Determine the (X, Y) coordinate at the center of the cell enclosing the given text.  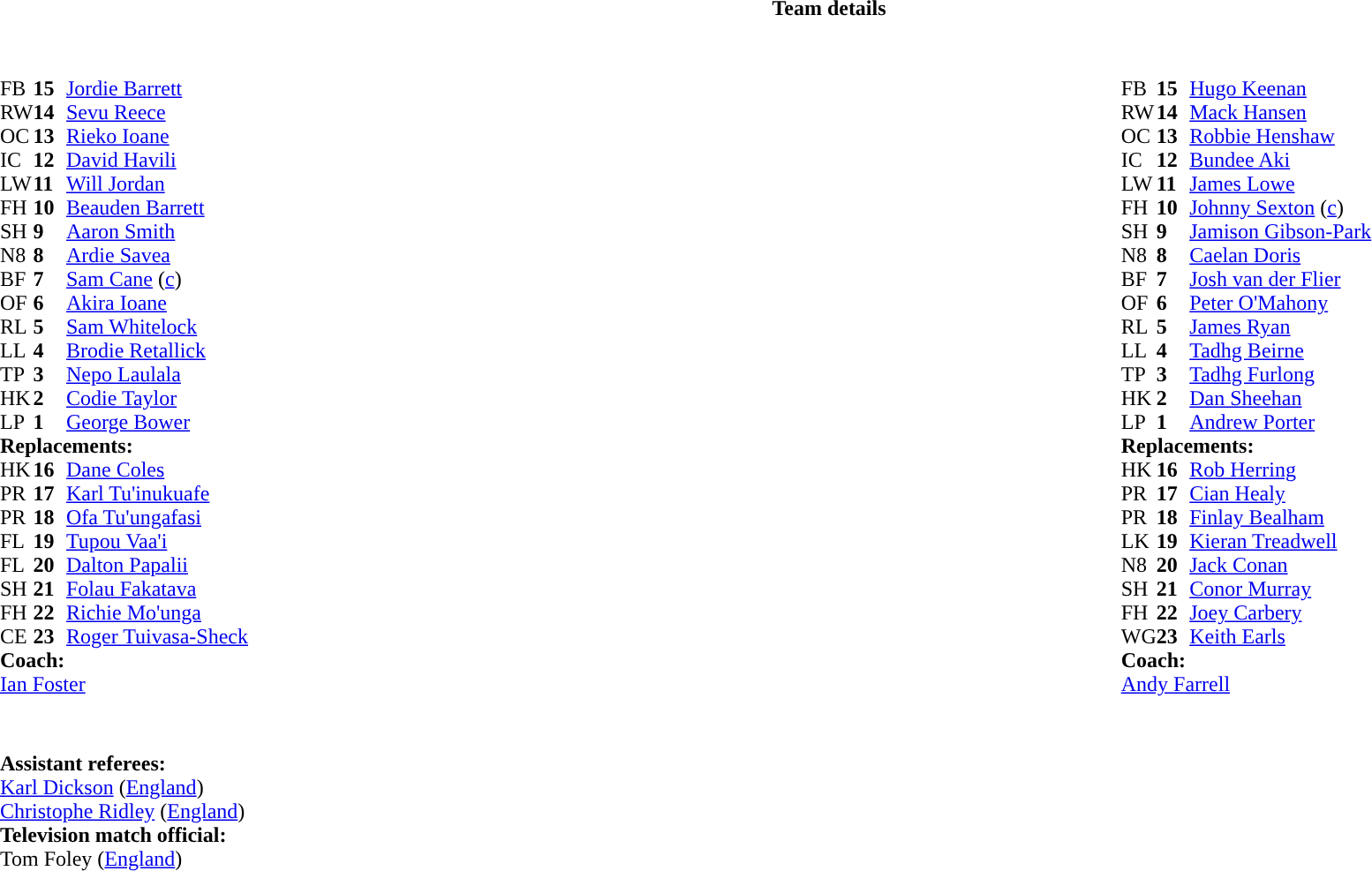
Ofa Tu'ungafasi (157, 517)
Andy Farrell (1247, 685)
WG (1139, 637)
Ian Foster (124, 685)
Brodie Retallick (157, 351)
Finlay Bealham (1280, 517)
Folau Fakatava (157, 589)
Robbie Henshaw (1280, 136)
Codie Taylor (157, 399)
James Lowe (1280, 184)
Rieko Ioane (157, 136)
Mack Hansen (1280, 113)
Johnny Sexton (c) (1280, 208)
Caelan Doris (1280, 256)
CE (17, 637)
Ardie Savea (157, 256)
Dane Coles (157, 469)
Bundee Aki (1280, 161)
Roger Tuivasa-Sheck (157, 637)
Jack Conan (1280, 565)
Sam Whitelock (157, 327)
Rob Herring (1280, 469)
Tadhg Beirne (1280, 351)
Cian Healy (1280, 494)
Nepo Laulala (157, 374)
Sam Cane (c) (157, 279)
Conor Murray (1280, 589)
Dalton Papalii (157, 565)
David Havili (157, 161)
Karl Tu'inukuafe (157, 494)
Hugo Keenan (1280, 88)
Sevu Reece (157, 113)
Peter O'Mahony (1280, 304)
Jordie Barrett (157, 88)
Beauden Barrett (157, 208)
Tupou Vaa'i (157, 542)
James Ryan (1280, 327)
George Bower (157, 422)
Aaron Smith (157, 231)
LK (1139, 542)
Andrew Porter (1280, 422)
Kieran Treadwell (1280, 542)
Joey Carbery (1280, 612)
Akira Ioane (157, 304)
Will Jordan (157, 184)
Tadhg Furlong (1280, 374)
Josh van der Flier (1280, 279)
Richie Mo'unga (157, 612)
Dan Sheehan (1280, 399)
Keith Earls (1280, 637)
Jamison Gibson-Park (1280, 231)
